Capture the cell that displays the provided text and extract its (x, y) central coordinate. 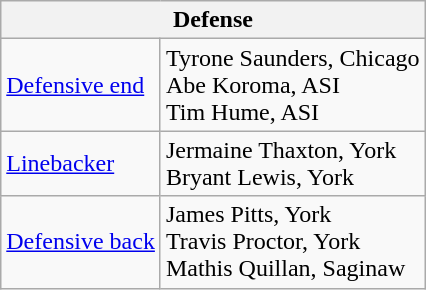
Defensive back (81, 242)
Tyrone Saunders, ChicagoAbe Koroma, ASITim Hume, ASI (292, 85)
James Pitts, YorkTravis Proctor, YorkMathis Quillan, Saginaw (292, 242)
Linebacker (81, 164)
Defensive end (81, 85)
Defense (213, 20)
Jermaine Thaxton, YorkBryant Lewis, York (292, 164)
